Capture the cell that displays the provided text and extract its (X, Y) central coordinate. 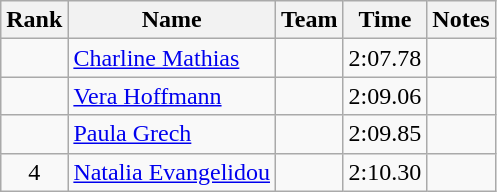
2:10.30 (385, 172)
Vera Hoffmann (172, 96)
Notes (461, 20)
Rank (34, 20)
2:09.06 (385, 96)
2:09.85 (385, 134)
2:07.78 (385, 58)
Time (385, 20)
Paula Grech (172, 134)
Natalia Evangelidou (172, 172)
4 (34, 172)
Team (310, 20)
Name (172, 20)
Charline Mathias (172, 58)
